Identify which cell holds the provided text, then report its (X, Y) central coordinate. 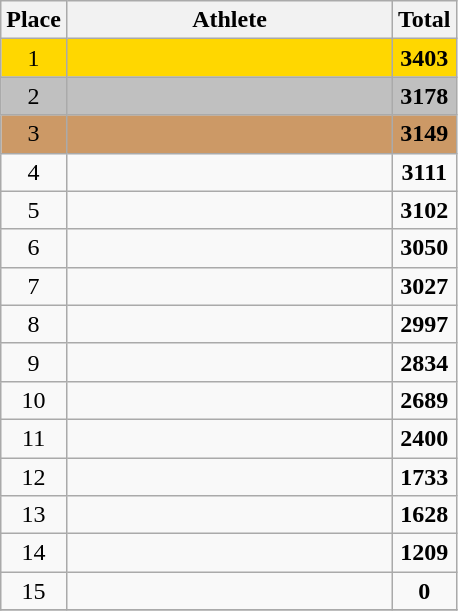
3149 (425, 134)
3111 (425, 172)
5 (34, 210)
13 (34, 515)
2997 (425, 324)
Total (425, 20)
2834 (425, 362)
1733 (425, 477)
0 (425, 591)
1628 (425, 515)
Place (34, 20)
1 (34, 58)
12 (34, 477)
15 (34, 591)
7 (34, 286)
1209 (425, 553)
2400 (425, 438)
11 (34, 438)
3102 (425, 210)
3027 (425, 286)
2 (34, 96)
14 (34, 553)
3403 (425, 58)
2689 (425, 400)
9 (34, 362)
10 (34, 400)
3178 (425, 96)
Athlete (229, 20)
4 (34, 172)
3050 (425, 248)
8 (34, 324)
6 (34, 248)
3 (34, 134)
